Capture the cell that displays the provided text and extract its (X, Y) central coordinate. 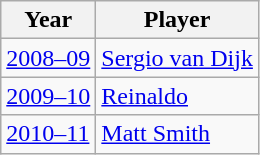
Player (178, 20)
Matt Smith (178, 134)
2010–11 (48, 134)
Year (48, 20)
Sergio van Dijk (178, 58)
2008–09 (48, 58)
2009–10 (48, 96)
Reinaldo (178, 96)
